Determine the (X, Y) coordinate at the center of the cell enclosing the given text.  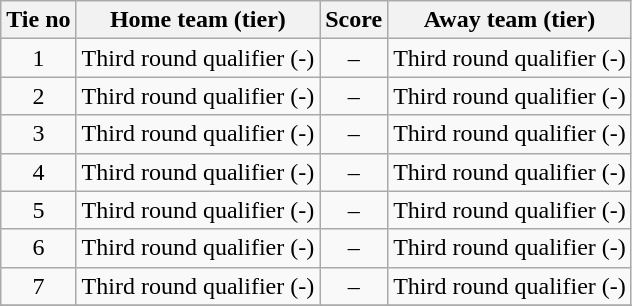
Tie no (38, 20)
3 (38, 134)
7 (38, 286)
6 (38, 248)
4 (38, 172)
Score (354, 20)
2 (38, 96)
1 (38, 58)
Home team (tier) (198, 20)
Away team (tier) (510, 20)
5 (38, 210)
